Pinpoint the cell where the given text exists, returning its (x, y) midpoint coordinate. 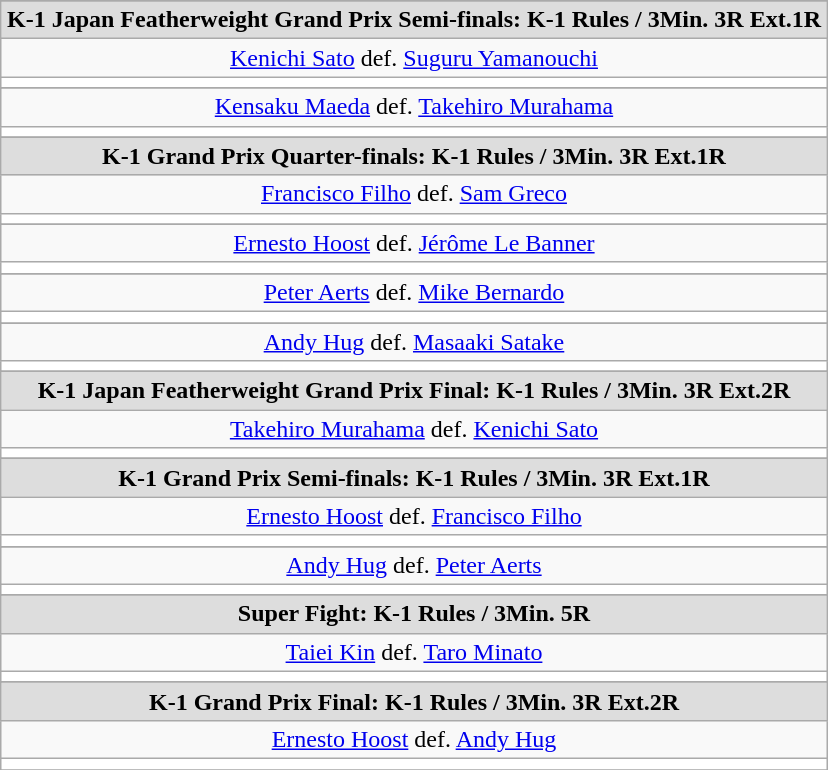
Peter Aerts def. Mike Bernardo (414, 292)
Super Fight: K-1 Rules / 3Min. 5R (414, 614)
Francisco Filho def. Sam Greco (414, 194)
Takehiro Murahama def. Kenichi Sato (414, 429)
Ernesto Hoost def. Andy Hug (414, 739)
K-1 Japan Featherweight Grand Prix Final: K-1 Rules / 3Min. 3R Ext.2R (414, 391)
Andy Hug def. Masaaki Satake (414, 341)
Ernesto Hoost def. Francisco Filho (414, 516)
Ernesto Hoost def. Jérôme Le Banner (414, 243)
Taiei Kin def. Taro Minato (414, 652)
K-1 Grand Prix Semi-finals: K-1 Rules / 3Min. 3R Ext.1R (414, 478)
K-1 Grand Prix Quarter-finals: K-1 Rules / 3Min. 3R Ext.1R (414, 156)
Kenichi Sato def. Suguru Yamanouchi (414, 58)
Kensaku Maeda def. Takehiro Murahama (414, 107)
K-1 Grand Prix Final: K-1 Rules / 3Min. 3R Ext.2R (414, 701)
Andy Hug def. Peter Aerts (414, 565)
K-1 Japan Featherweight Grand Prix Semi-finals: K-1 Rules / 3Min. 3R Ext.1R (414, 20)
